Return [x, y] of the center of cell containing provided text 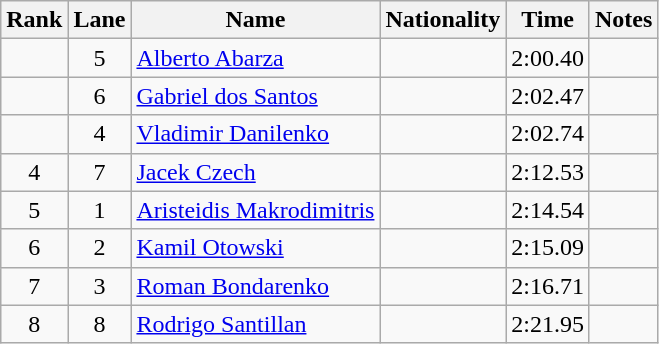
Aristeidis Makrodimitris [256, 210]
Vladimir Danilenko [256, 134]
Lane [100, 20]
Kamil Otowski [256, 248]
3 [100, 286]
Jacek Czech [256, 172]
2 [100, 248]
2:21.95 [548, 324]
2:15.09 [548, 248]
Notes [623, 20]
Name [256, 20]
Gabriel dos Santos [256, 96]
Rank [34, 20]
Time [548, 20]
Roman Bondarenko [256, 286]
Alberto Abarza [256, 58]
2:02.74 [548, 134]
1 [100, 210]
2:02.47 [548, 96]
2:00.40 [548, 58]
2:14.54 [548, 210]
2:12.53 [548, 172]
Rodrigo Santillan [256, 324]
2:16.71 [548, 286]
Nationality [443, 20]
